Provide the [X, Y] coordinate of the cell's center where the given text is located.  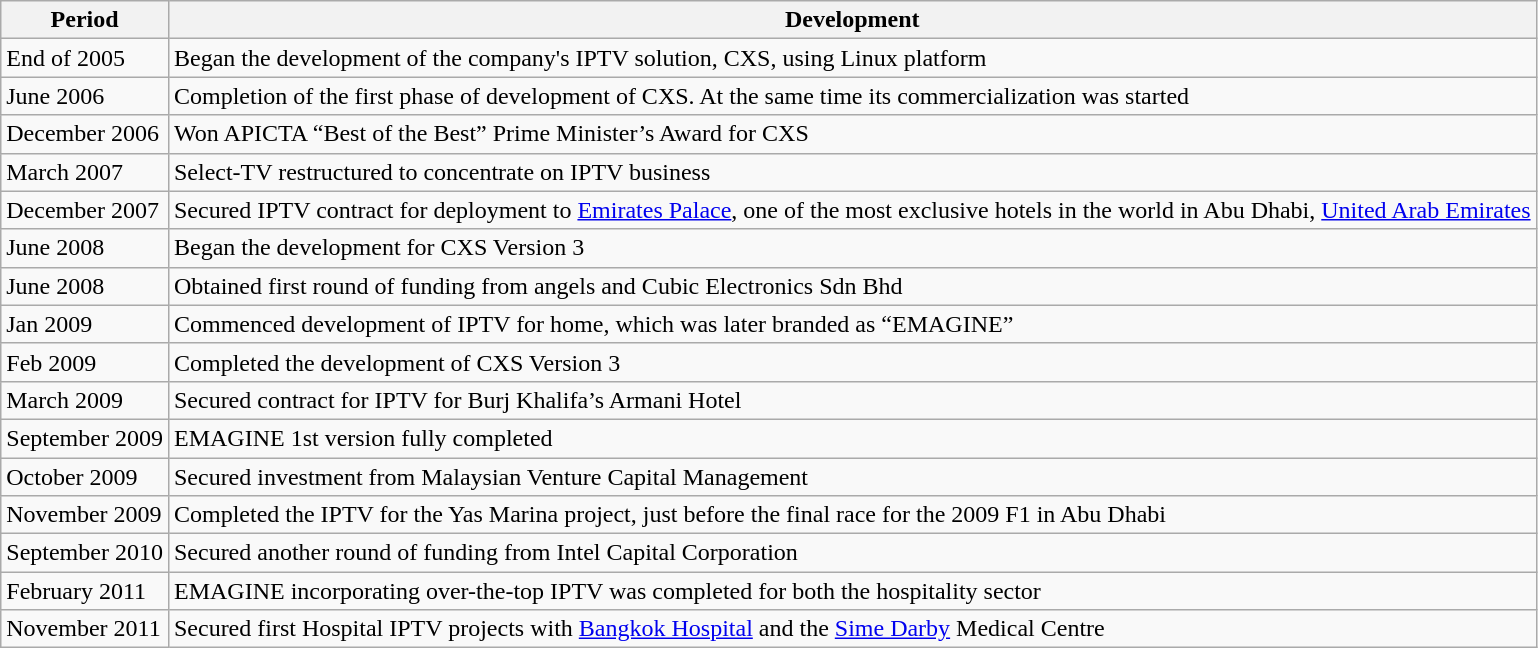
Commenced development of IPTV for home, which was later branded as “EMAGINE” [852, 324]
EMAGINE incorporating over-the-top IPTV was completed for both the hospitality sector [852, 591]
March 2009 [85, 400]
Secured investment from Malaysian Venture Capital Management [852, 477]
Period [85, 20]
Jan 2009 [85, 324]
June 2006 [85, 96]
Secured another round of funding from Intel Capital Corporation [852, 553]
November 2009 [85, 515]
Feb 2009 [85, 362]
Completed the IPTV for the Yas Marina project, just before the final race for the 2009 F1 in Abu Dhabi [852, 515]
Obtained first round of funding from angels and Cubic Electronics Sdn Bhd [852, 286]
Secured first Hospital IPTV projects with Bangkok Hospital and the Sime Darby Medical Centre [852, 629]
Completed the development of CXS Version 3 [852, 362]
Won APICTA “Best of the Best” Prime Minister’s Award for CXS [852, 134]
November 2011 [85, 629]
Began the development of the company's IPTV solution, CXS, using Linux platform [852, 58]
End of 2005 [85, 58]
Select-TV restructured to concentrate on IPTV business [852, 172]
EMAGINE 1st version fully completed [852, 438]
Completion of the first phase of development of CXS. At the same time its commercialization was started [852, 96]
October 2009 [85, 477]
Secured IPTV contract for deployment to Emirates Palace, one of the most exclusive hotels in the world in Abu Dhabi, United Arab Emirates [852, 210]
Secured contract for IPTV for Burj Khalifa’s Armani Hotel [852, 400]
December 2007 [85, 210]
Development [852, 20]
Began the development for CXS Version 3 [852, 248]
December 2006 [85, 134]
February 2011 [85, 591]
March 2007 [85, 172]
September 2009 [85, 438]
September 2010 [85, 553]
